Extract the [x, y] coordinate from the center of the cell holding the provided text.  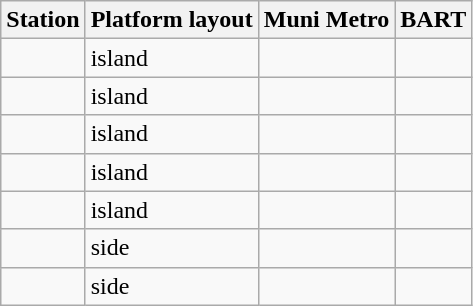
Station [43, 20]
Muni Metro [326, 20]
Platform layout [172, 20]
BART [434, 20]
